For the text-containing cell, return its midpoint in (X, Y) coordinate format. 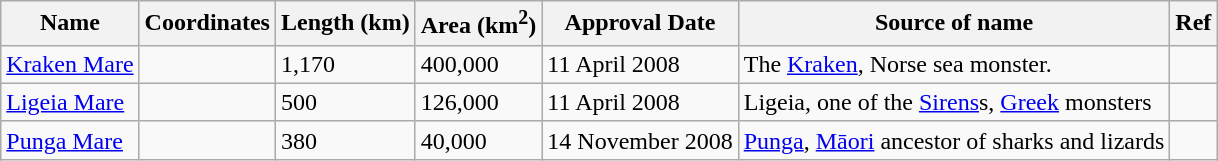
Punga Mare (70, 140)
Length (km) (345, 24)
Ligeia, one of the Sirenss, Greek monsters (954, 102)
The Kraken, Norse sea monster. (954, 64)
380 (345, 140)
1,170 (345, 64)
126,000 (478, 102)
500 (345, 102)
Source of name (954, 24)
Name (70, 24)
400,000 (478, 64)
Coordinates (207, 24)
40,000 (478, 140)
Kraken Mare (70, 64)
14 November 2008 (640, 140)
Approval Date (640, 24)
Punga, Māori ancestor of sharks and lizards (954, 140)
Area (km2) (478, 24)
Ref (1194, 24)
Ligeia Mare (70, 102)
